Output the (X, Y) coordinate of the center of the cell containing the given text.  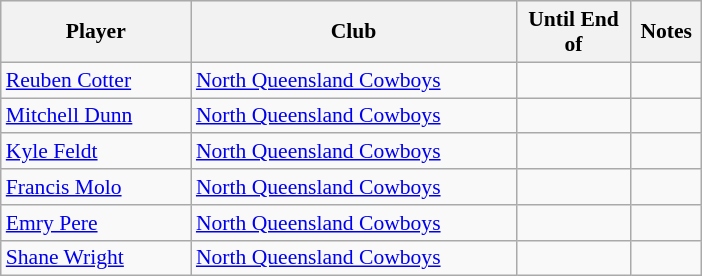
Emry Pere (96, 223)
Shane Wright (96, 258)
Notes (666, 32)
Reuben Cotter (96, 80)
Kyle Feldt (96, 152)
Francis Molo (96, 187)
Mitchell Dunn (96, 116)
Until End of (574, 32)
Player (96, 32)
Club (354, 32)
